Search for the cell housing the specified text and yield its (X, Y) center coordinate. 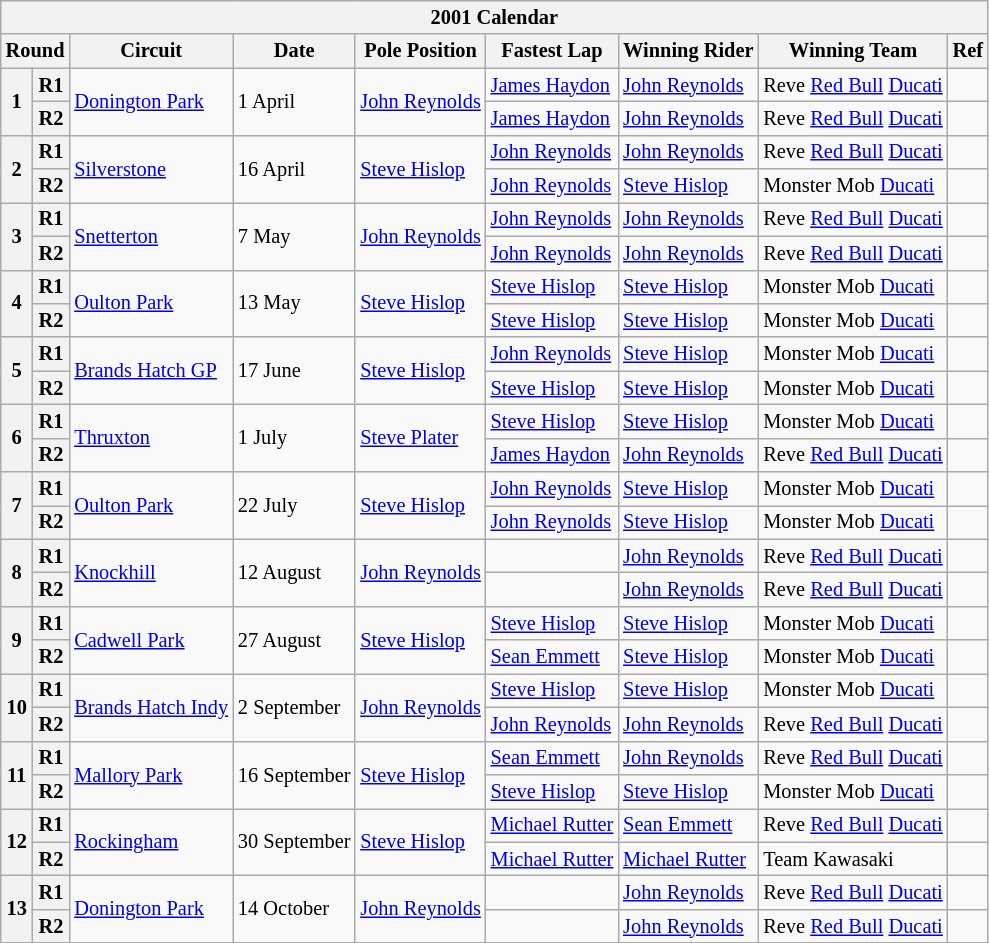
7 (17, 506)
2 September (294, 706)
6 (17, 438)
Mallory Park (151, 774)
Silverstone (151, 168)
12 (17, 842)
30 September (294, 842)
Brands Hatch Indy (151, 706)
17 June (294, 370)
16 September (294, 774)
14 October (294, 908)
22 July (294, 506)
5 (17, 370)
Cadwell Park (151, 640)
8 (17, 572)
Ref (968, 51)
Brands Hatch GP (151, 370)
27 August (294, 640)
13 (17, 908)
Pole Position (420, 51)
13 May (294, 304)
16 April (294, 168)
Date (294, 51)
Snetterton (151, 236)
11 (17, 774)
9 (17, 640)
7 May (294, 236)
1 (17, 102)
1 April (294, 102)
3 (17, 236)
Winning Rider (688, 51)
Knockhill (151, 572)
Team Kawasaki (852, 859)
Steve Plater (420, 438)
4 (17, 304)
Circuit (151, 51)
Rockingham (151, 842)
12 August (294, 572)
Winning Team (852, 51)
2 (17, 168)
10 (17, 706)
Fastest Lap (552, 51)
Round (36, 51)
1 July (294, 438)
2001 Calendar (494, 17)
Thruxton (151, 438)
